Detect which cell encompasses the target text, then output its (X, Y) center coordinate. 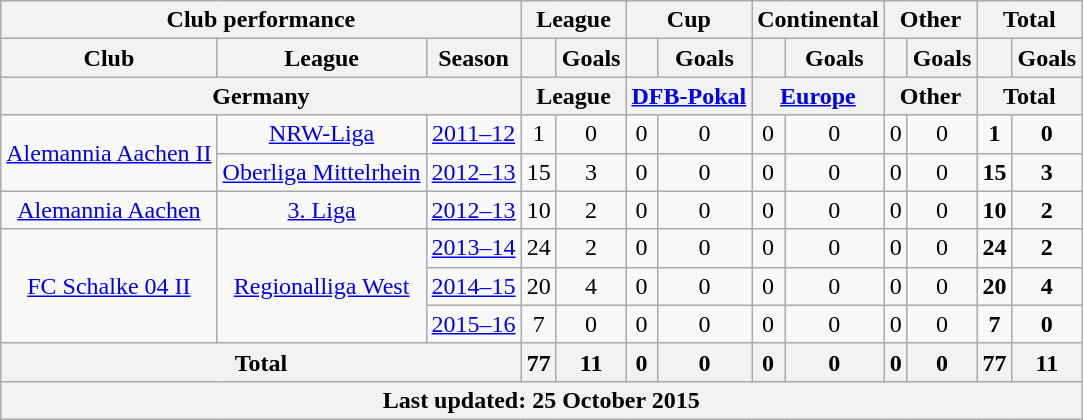
Last updated: 25 October 2015 (542, 400)
3. Liga (322, 210)
Alemannia Aachen II (109, 153)
Europe (818, 96)
2014–15 (474, 286)
Continental (818, 20)
2015–16 (474, 324)
2013–14 (474, 248)
Club (109, 58)
FC Schalke 04 II (109, 286)
Regionalliga West (322, 286)
Oberliga Mittelrhein (322, 172)
DFB-Pokal (689, 96)
Cup (689, 20)
Germany (261, 96)
Alemannia Aachen (109, 210)
Season (474, 58)
Club performance (261, 20)
2011–12 (474, 134)
NRW-Liga (322, 134)
